Extract the (X, Y) coordinate from the center of the cell holding the provided text.  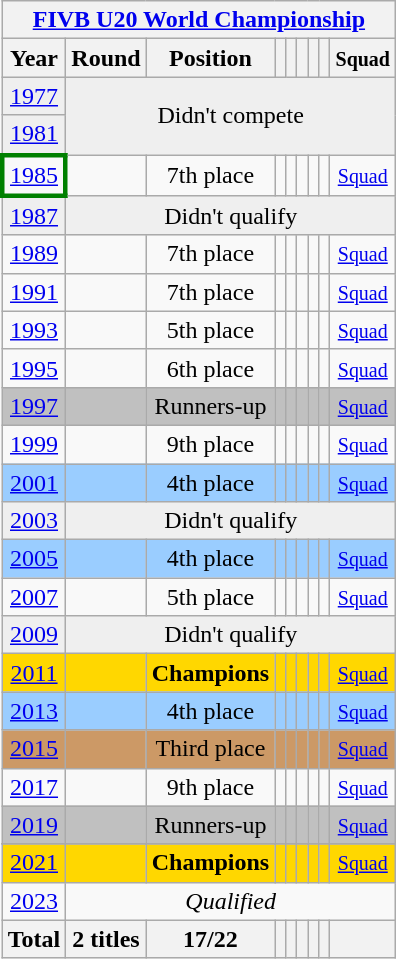
1977 (34, 96)
1997 (34, 406)
2003 (34, 521)
1991 (34, 292)
17/22 (210, 939)
2 titles (106, 939)
2007 (34, 597)
2005 (34, 559)
1995 (34, 368)
2023 (34, 901)
1987 (34, 216)
2019 (34, 825)
1989 (34, 254)
2011 (34, 673)
1985 (34, 174)
Qualified (231, 901)
2009 (34, 635)
Didn't compete (231, 116)
6th place (210, 368)
2001 (34, 483)
2013 (34, 711)
Total (34, 939)
Year (34, 58)
FIVB U20 World Championship (198, 20)
2021 (34, 863)
Round (106, 58)
2015 (34, 749)
1999 (34, 444)
2017 (34, 787)
Third place (210, 749)
1981 (34, 135)
1993 (34, 330)
Position (210, 58)
